Capture the cell that displays the provided text and extract its [X, Y] central coordinate. 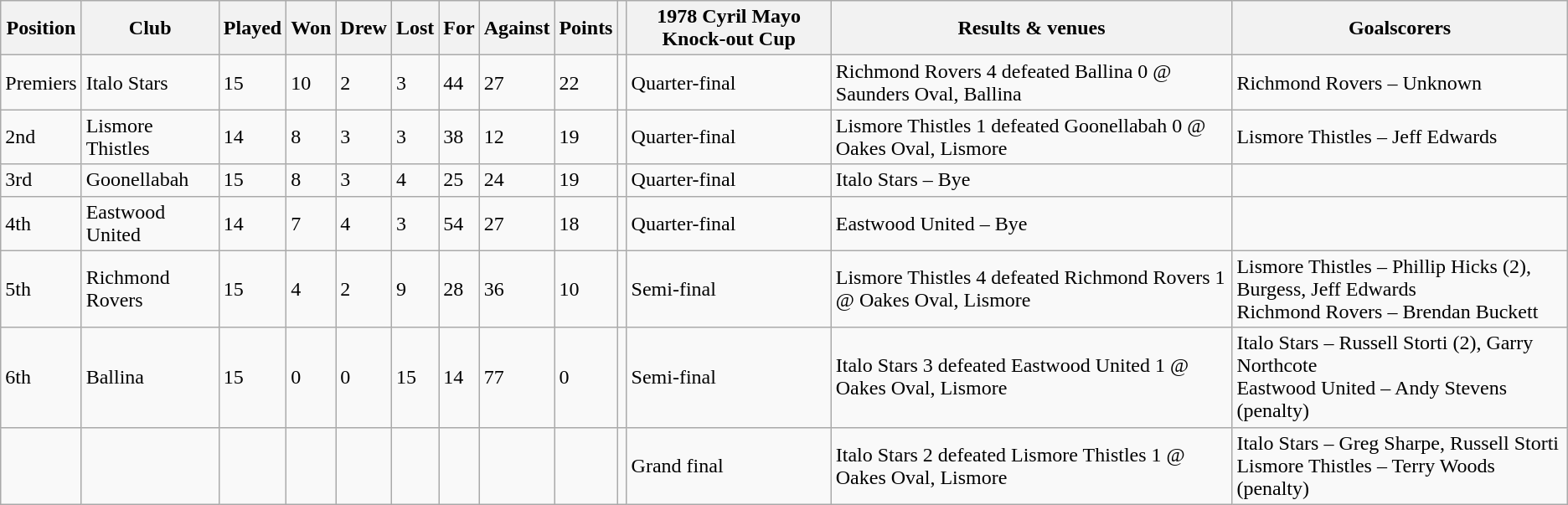
Drew [364, 28]
Against [517, 28]
44 [459, 82]
Lost [415, 28]
Lismore Thistles 4 defeated Richmond Rovers 1 @ Oakes Oval, Lismore [1032, 289]
Italo Stars 2 defeated Lismore Thistles 1 @ Oakes Oval, Lismore [1032, 466]
Lismore Thistles 1 defeated Goonellabah 0 @ Oakes Oval, Lismore [1032, 137]
Lismore Thistles – Phillip Hicks (2), Burgess, Jeff EdwardsRichmond Rovers – Brendan Buckett [1400, 289]
Italo Stars [150, 82]
6th [41, 377]
4th [41, 223]
Italo Stars 3 defeated Eastwood United 1 @ Oakes Oval, Lismore [1032, 377]
Premiers [41, 82]
3rd [41, 180]
77 [517, 377]
Grand final [729, 466]
18 [586, 223]
36 [517, 289]
Position [41, 28]
Played [252, 28]
Richmond Rovers 4 defeated Ballina 0 @ Saunders Oval, Ballina [1032, 82]
28 [459, 289]
12 [517, 137]
2nd [41, 137]
24 [517, 180]
Italo Stars – Russell Storti (2), Garry NorthcoteEastwood United – Andy Stevens (penalty) [1400, 377]
54 [459, 223]
5th [41, 289]
Italo Stars – Greg Sharpe, Russell StortiLismore Thistles – Terry Woods (penalty) [1400, 466]
25 [459, 180]
Lismore Thistles [150, 137]
1978 Cyril Mayo Knock-out Cup [729, 28]
Eastwood United – Bye [1032, 223]
9 [415, 289]
Goalscorers [1400, 28]
Points [586, 28]
Lismore Thistles – Jeff Edwards [1400, 137]
Ballina [150, 377]
38 [459, 137]
Goonellabah [150, 180]
Richmond Rovers [150, 289]
Results & venues [1032, 28]
Won [312, 28]
7 [312, 223]
For [459, 28]
22 [586, 82]
Club [150, 28]
Richmond Rovers – Unknown [1400, 82]
Eastwood United [150, 223]
Italo Stars – Bye [1032, 180]
